Extract the [X, Y] coordinate from the center of the cell holding the provided text.  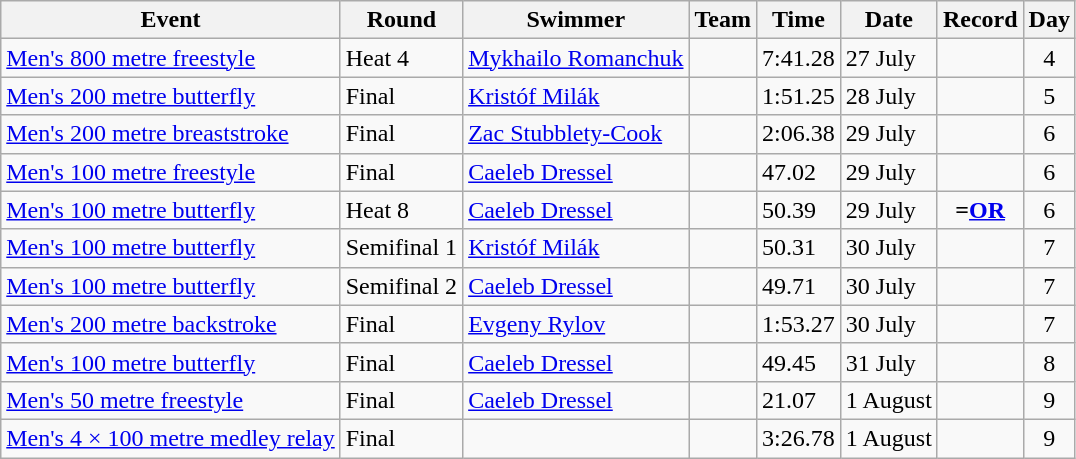
49.71 [799, 286]
Men's 4 × 100 metre medley relay [170, 438]
28 July [888, 96]
Time [799, 20]
Men's 50 metre freestyle [170, 400]
4 [1049, 58]
Mykhailo Romanchuk [576, 58]
Zac Stubblety-Cook [576, 134]
3:26.78 [799, 438]
Swimmer [576, 20]
Men's 200 metre butterfly [170, 96]
Day [1049, 20]
Heat 4 [401, 58]
1:53.27 [799, 324]
49.45 [799, 362]
7:41.28 [799, 58]
27 July [888, 58]
Heat 8 [401, 210]
8 [1049, 362]
Evgeny Rylov [576, 324]
21.07 [799, 400]
Men's 200 metre backstroke [170, 324]
Round [401, 20]
Semifinal 1 [401, 248]
Semifinal 2 [401, 286]
5 [1049, 96]
50.39 [799, 210]
Men's 200 metre breaststroke [170, 134]
2:06.38 [799, 134]
Event [170, 20]
Date [888, 20]
Men's 100 metre freestyle [170, 172]
47.02 [799, 172]
=OR [980, 210]
Team [723, 20]
Record [980, 20]
31 July [888, 362]
Men's 800 metre freestyle [170, 58]
50.31 [799, 248]
1:51.25 [799, 96]
